Return the [x, y] coordinate for the center point of the cell that contains the specified text.  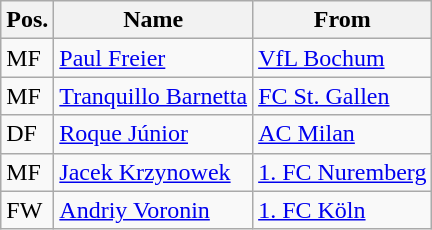
1. FC Nuremberg [342, 172]
Roque Júnior [154, 134]
FW [28, 210]
1. FC Köln [342, 210]
From [342, 20]
FC St. Gallen [342, 96]
VfL Bochum [342, 58]
Jacek Krzynowek [154, 172]
Name [154, 20]
Tranquillo Barnetta [154, 96]
Paul Freier [154, 58]
Andriy Voronin [154, 210]
AC Milan [342, 134]
Pos. [28, 20]
DF [28, 134]
